Capture the cell that displays the provided text and extract its [x, y] central coordinate. 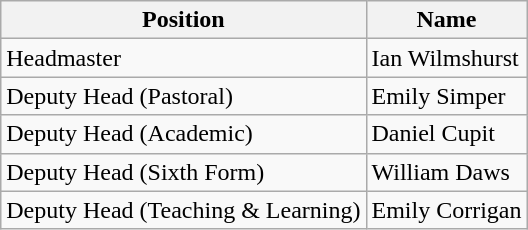
Deputy Head (Academic) [184, 134]
Name [446, 20]
William Daws [446, 172]
Deputy Head (Sixth Form) [184, 172]
Headmaster [184, 58]
Ian Wilmshurst [446, 58]
Emily Simper [446, 96]
Emily Corrigan [446, 210]
Position [184, 20]
Deputy Head (Pastoral) [184, 96]
Deputy Head (Teaching & Learning) [184, 210]
Daniel Cupit [446, 134]
